Capture the cell that displays the provided text and extract its [X, Y] central coordinate. 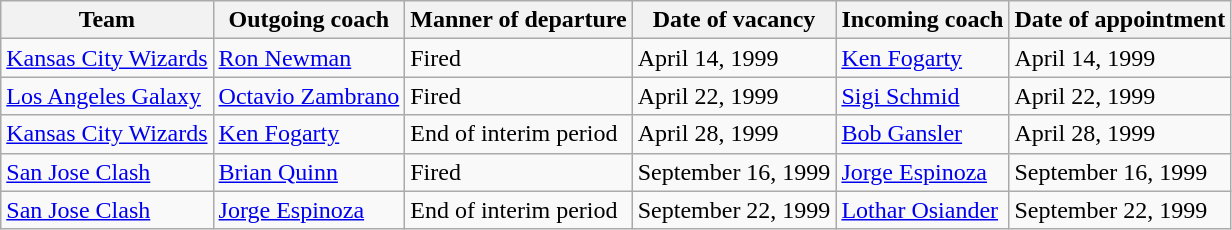
Incoming coach [922, 20]
Ron Newman [309, 58]
Manner of departure [518, 20]
Outgoing coach [309, 20]
Los Angeles Galaxy [107, 96]
Brian Quinn [309, 172]
Team [107, 20]
Octavio Zambrano [309, 96]
Lothar Osiander [922, 210]
Sigi Schmid [922, 96]
Date of vacancy [734, 20]
Bob Gansler [922, 134]
Date of appointment [1120, 20]
